Extract the [x, y] coordinate from the center of the cell holding the provided text.  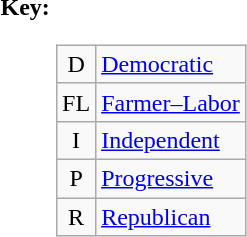
Independent [171, 140]
Republican [171, 217]
Democratic [171, 64]
P [76, 178]
Farmer–Labor [171, 102]
D [76, 64]
R [76, 217]
Progressive [171, 178]
I [76, 140]
FL [76, 102]
